Capture the cell that displays the provided text and extract its [x, y] central coordinate. 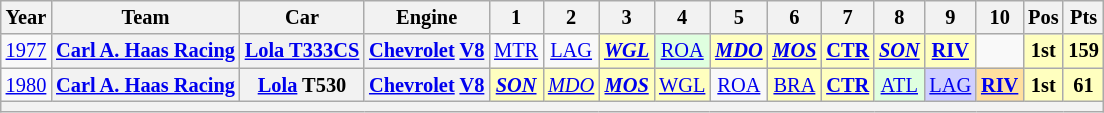
Car [302, 17]
MTR [516, 51]
4 [682, 17]
1980 [26, 85]
1977 [26, 51]
BRA [794, 85]
ATL [899, 85]
5 [738, 17]
Lola T530 [302, 85]
2 [571, 17]
6 [794, 17]
Year [26, 17]
Pts [1083, 17]
9 [951, 17]
10 [1000, 17]
Engine [426, 17]
159 [1083, 51]
61 [1083, 85]
1 [516, 17]
7 [848, 17]
8 [899, 17]
Lola T333CS [302, 51]
Team [146, 17]
3 [626, 17]
Pos [1043, 17]
